Detect which cell encompasses the target text, then output its (X, Y) center coordinate. 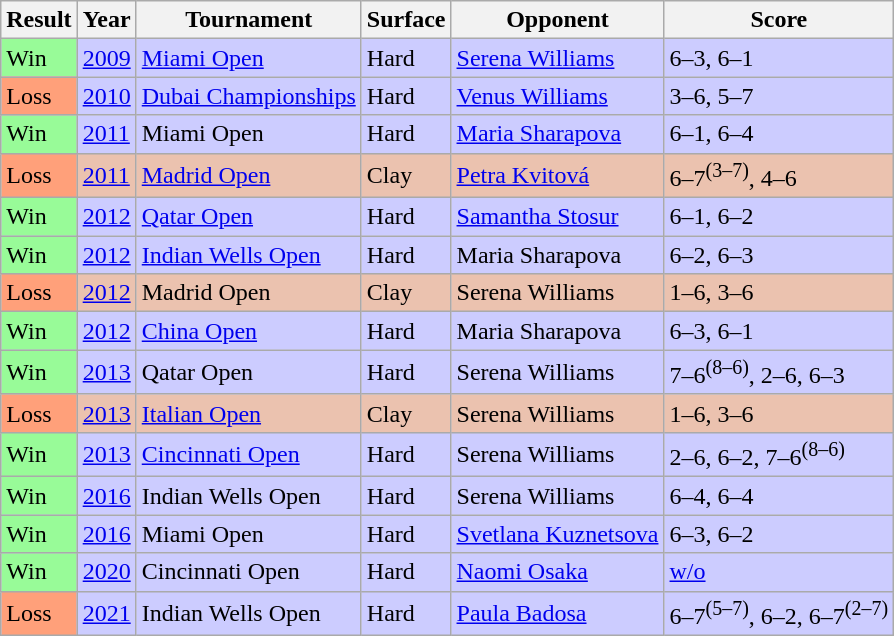
6–3, 6–2 (779, 534)
6–7(5–7), 6–2, 6–7(2–7) (779, 614)
2020 (106, 572)
6–4, 6–4 (779, 496)
Dubai Championships (248, 96)
Score (779, 20)
Italian Open (248, 413)
7–6(8–6), 2–6, 6–3 (779, 372)
Naomi Osaka (558, 572)
Venus Williams (558, 96)
China Open (248, 331)
6–7(3–7), 4–6 (779, 176)
6–1, 6–4 (779, 134)
Samantha Stosur (558, 217)
2010 (106, 96)
Result (39, 20)
Tournament (248, 20)
2–6, 6–2, 7–6(8–6) (779, 454)
2009 (106, 58)
2021 (106, 614)
Paula Badosa (558, 614)
6–1, 6–2 (779, 217)
w/o (779, 572)
Opponent (558, 20)
Year (106, 20)
6–2, 6–3 (779, 255)
Svetlana Kuznetsova (558, 534)
Surface (406, 20)
Petra Kvitová (558, 176)
3–6, 5–7 (779, 96)
